Return [X, Y] of the center of cell containing provided text 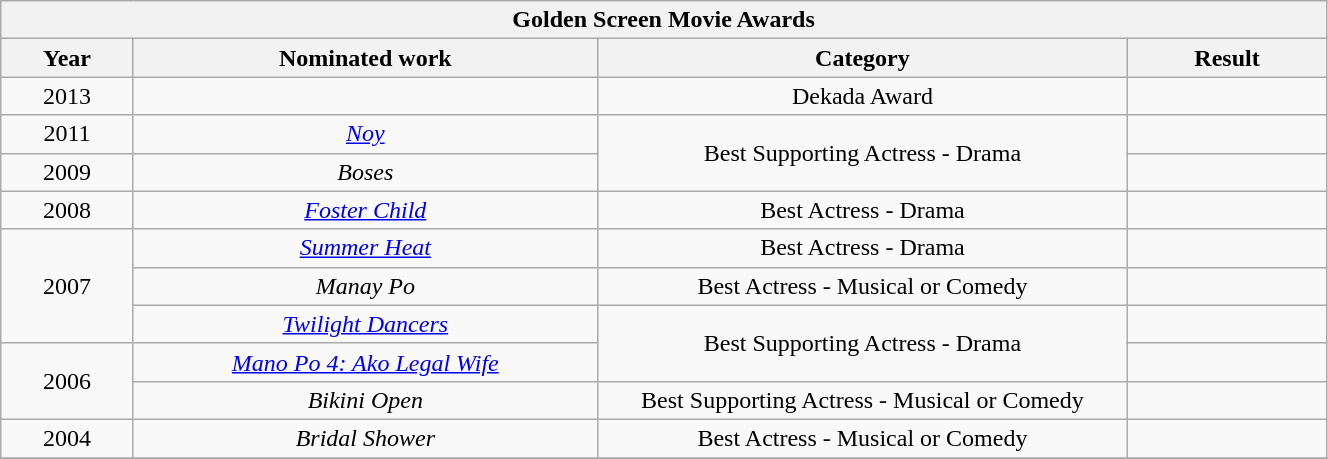
Dekada Award [862, 96]
2006 [68, 381]
Best Supporting Actress - Musical or Comedy [862, 400]
Result [1228, 58]
2013 [68, 96]
Noy [365, 134]
Foster Child [365, 210]
Golden Screen Movie Awards [664, 20]
Twilight Dancers [365, 324]
Category [862, 58]
2004 [68, 438]
Year [68, 58]
2009 [68, 172]
Nominated work [365, 58]
Bridal Shower [365, 438]
Manay Po [365, 286]
2007 [68, 286]
Summer Heat [365, 248]
2011 [68, 134]
Boses [365, 172]
Bikini Open [365, 400]
Mano Po 4: Ako Legal Wife [365, 362]
2008 [68, 210]
